Capture the cell that displays the provided text and extract its [x, y] central coordinate. 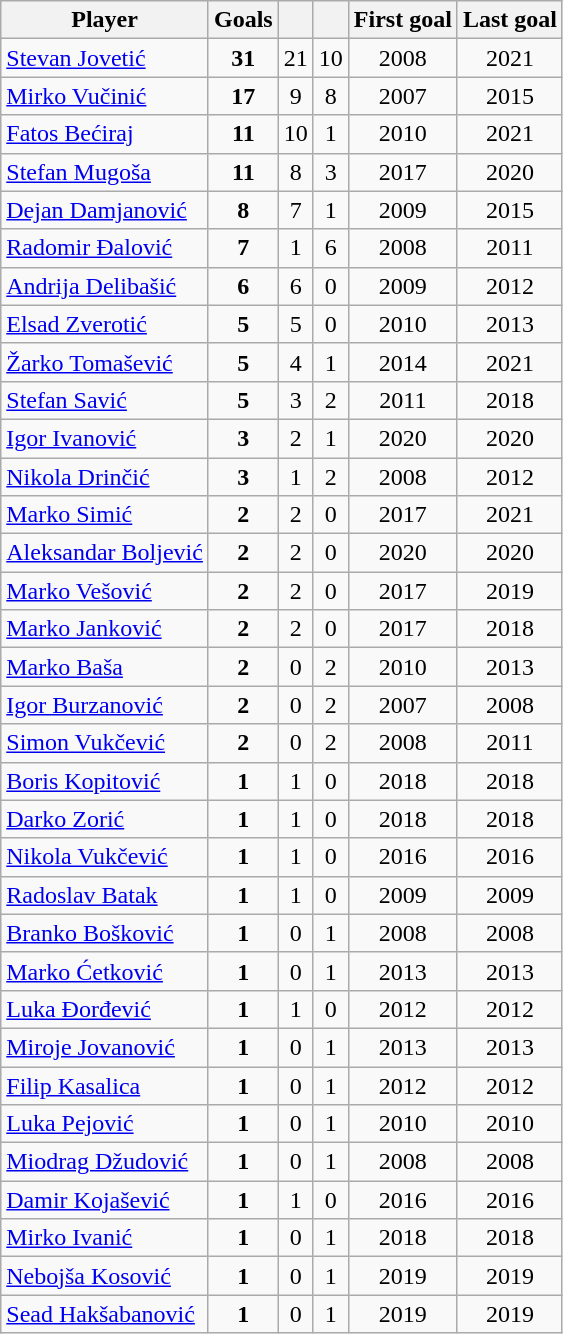
Luka Pejović [105, 1124]
Damir Kojašević [105, 1200]
Marko Janković [105, 629]
Radomir Đalović [105, 248]
Stefan Mugoša [105, 172]
Marko Baša [105, 667]
Miodrag Džudović [105, 1162]
31 [243, 58]
Dejan Damjanović [105, 210]
Elsad Zverotić [105, 324]
Marko Vešović [105, 591]
Filip Kasalica [105, 1085]
Boris Kopitović [105, 781]
2014 [402, 362]
Mirko Ivanić [105, 1238]
First goal [402, 20]
Mirko Vučinić [105, 96]
Sead Hakšabanović [105, 1314]
Nikola Vukčević [105, 857]
Aleksandar Boljević [105, 553]
Žarko Tomašević [105, 362]
Nikola Drinčić [105, 477]
Branko Bošković [105, 933]
21 [296, 58]
Player [105, 20]
Last goal [510, 20]
Andrija Delibašić [105, 286]
Marko Simić [105, 515]
9 [296, 96]
17 [243, 96]
Goals [243, 20]
Darko Zorić [105, 819]
4 [296, 362]
Igor Burzanović [105, 705]
Marko Ćetković [105, 971]
Stevan Jovetić [105, 58]
Miroje Jovanović [105, 1047]
Igor Ivanović [105, 438]
Simon Vukčević [105, 743]
Nebojša Kosović [105, 1276]
Stefan Savić [105, 400]
Fatos Bećiraj [105, 134]
Luka Đorđević [105, 1009]
Radoslav Batak [105, 895]
